Return the (x, y) coordinate for the center point of the cell that contains the specified text.  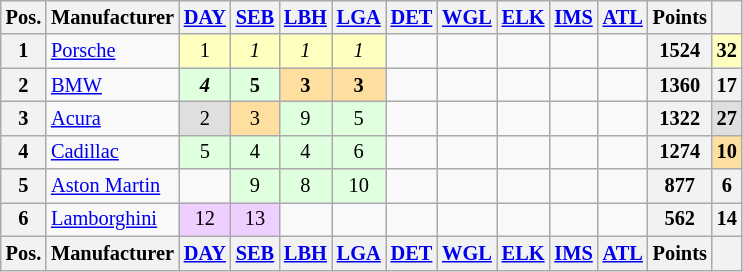
Aston Martin (112, 186)
1274 (680, 152)
27 (727, 118)
BMW (112, 85)
Acura (112, 118)
1322 (680, 118)
1524 (680, 51)
877 (680, 186)
Cadillac (112, 152)
12 (205, 219)
Lamborghini (112, 219)
13 (255, 219)
8 (306, 186)
Porsche (112, 51)
562 (680, 219)
17 (727, 85)
14 (727, 219)
32 (727, 51)
1360 (680, 85)
